Return the (X, Y) coordinate for the center point of the cell that contains the specified text.  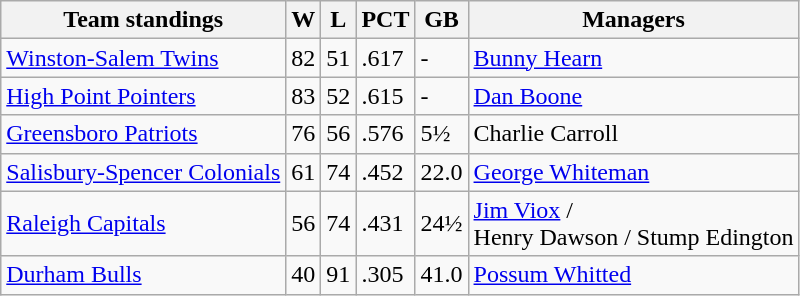
22.0 (442, 172)
.615 (386, 96)
Dan Boone (634, 96)
Charlie Carroll (634, 134)
51 (338, 58)
.576 (386, 134)
W (304, 20)
Winston-Salem Twins (144, 58)
5½ (442, 134)
52 (338, 96)
.431 (386, 224)
40 (304, 275)
82 (304, 58)
76 (304, 134)
24½ (442, 224)
.305 (386, 275)
Bunny Hearn (634, 58)
91 (338, 275)
High Point Pointers (144, 96)
George Whiteman (634, 172)
Durham Bulls (144, 275)
L (338, 20)
Team standings (144, 20)
61 (304, 172)
Greensboro Patriots (144, 134)
Managers (634, 20)
GB (442, 20)
Raleigh Capitals (144, 224)
.617 (386, 58)
PCT (386, 20)
41.0 (442, 275)
83 (304, 96)
Salisbury-Spencer Colonials (144, 172)
Jim Viox / Henry Dawson / Stump Edington (634, 224)
.452 (386, 172)
Possum Whitted (634, 275)
